Determine the (X, Y) coordinate at the center of the cell enclosing the given text.  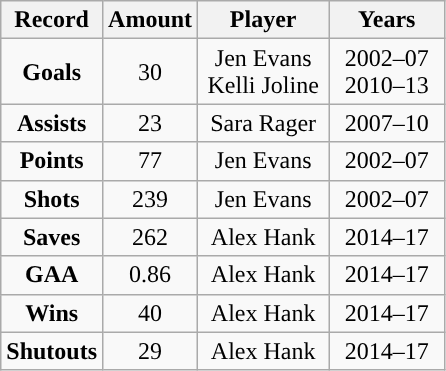
Shots (52, 199)
2002–072010–13 (387, 72)
Assists (52, 123)
40 (150, 313)
GAA (52, 275)
30 (150, 72)
Shutouts (52, 351)
Wins (52, 313)
239 (150, 199)
Years (387, 20)
Record (52, 20)
77 (150, 161)
0.86 (150, 275)
Player (264, 20)
Amount (150, 20)
Points (52, 161)
Jen EvansKelli Joline (264, 72)
Saves (52, 237)
Sara Rager (264, 123)
29 (150, 351)
23 (150, 123)
Goals (52, 72)
2007–10 (387, 123)
262 (150, 237)
